Provide the (x, y) coordinate of the cell's center where the given text is located.  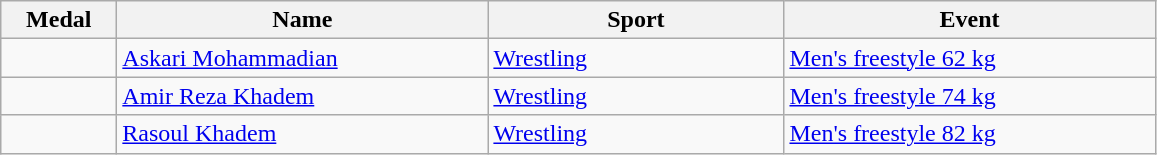
Men's freestyle 82 kg (970, 134)
Event (970, 20)
Askari Mohammadian (302, 58)
Amir Reza Khadem (302, 96)
Men's freestyle 74 kg (970, 96)
Rasoul Khadem (302, 134)
Men's freestyle 62 kg (970, 58)
Name (302, 20)
Sport (636, 20)
Medal (59, 20)
